Detect which cell encompasses the target text, then output its [X, Y] center coordinate. 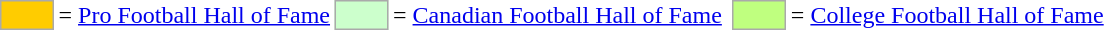
= Pro Football Hall of Fame [194, 15]
= Canadian Football Hall of Fame [558, 15]
